Detect which cell encompasses the target text, then output its [X, Y] center coordinate. 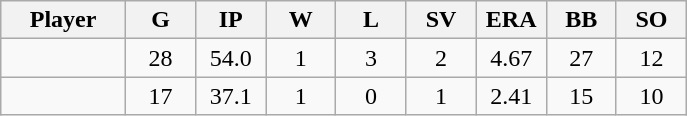
28 [160, 58]
0 [371, 96]
W [301, 20]
10 [651, 96]
54.0 [231, 58]
17 [160, 96]
IP [231, 20]
27 [581, 58]
12 [651, 58]
BB [581, 20]
15 [581, 96]
SV [441, 20]
3 [371, 58]
G [160, 20]
37.1 [231, 96]
L [371, 20]
4.67 [511, 58]
Player [64, 20]
SO [651, 20]
2 [441, 58]
ERA [511, 20]
2.41 [511, 96]
